Determine the (x, y) coordinate at the center of the cell enclosing the given text.  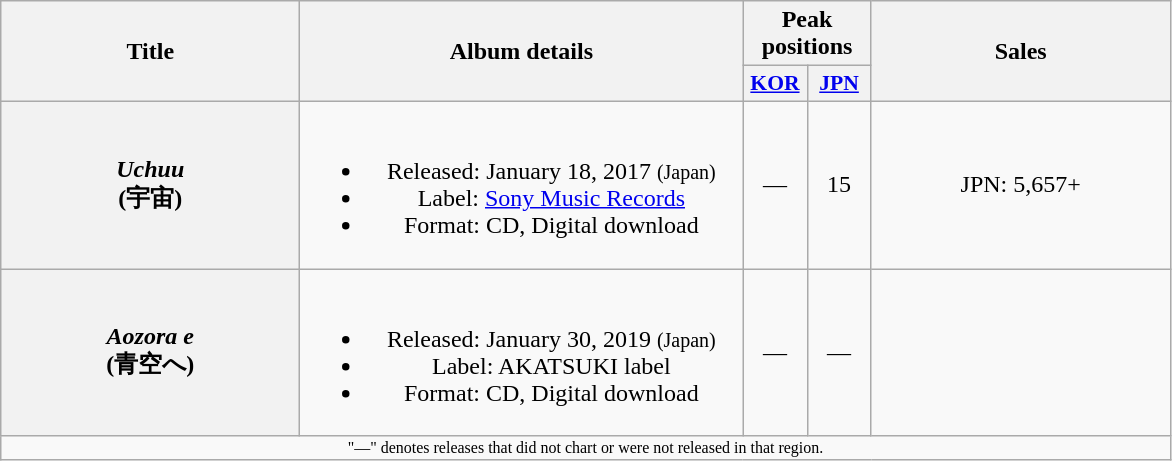
Released: January 30, 2019 (Japan)Label: AKATSUKI labelFormat: CD, Digital download (522, 352)
KOR (775, 84)
Uchuu (宇宙) (150, 184)
JPN: 5,657+ (1020, 184)
JPN (839, 84)
Released: January 18, 2017 (Japan)Label: Sony Music RecordsFormat: CD, Digital download (522, 184)
Title (150, 52)
Album details (522, 52)
Peak positions (807, 34)
Sales (1020, 52)
15 (839, 184)
"—" denotes releases that did not chart or were not released in that region. (586, 448)
Aozora e (青空へ) (150, 352)
